Identify which cell holds the provided text, then report its [x, y] central coordinate. 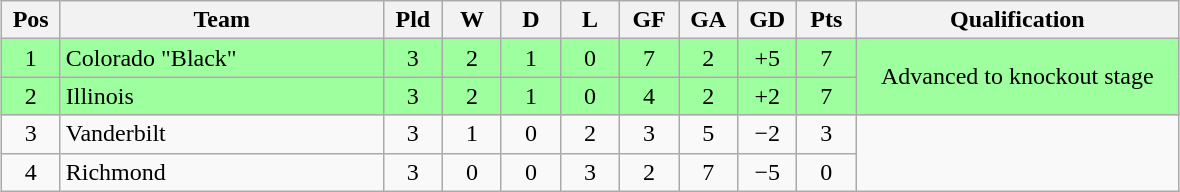
GF [650, 20]
+5 [768, 58]
Colorado "Black" [222, 58]
GA [708, 20]
+2 [768, 96]
−2 [768, 134]
L [590, 20]
−5 [768, 172]
Pld [412, 20]
Qualification [1018, 20]
Advanced to knockout stage [1018, 77]
Vanderbilt [222, 134]
Pos [30, 20]
Team [222, 20]
D [530, 20]
5 [708, 134]
Pts [826, 20]
W [472, 20]
Illinois [222, 96]
GD [768, 20]
Richmond [222, 172]
